Extract the (X, Y) coordinate from the center of the cell holding the provided text.  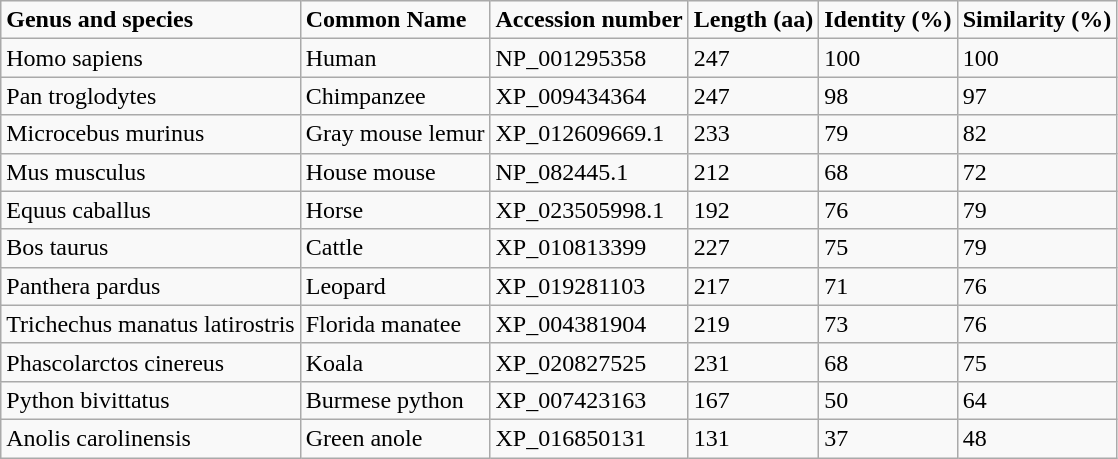
227 (753, 248)
Human (395, 58)
131 (753, 438)
64 (1037, 400)
Python bivittatus (150, 400)
233 (753, 134)
48 (1037, 438)
XP_010813399 (589, 248)
XP_012609669.1 (589, 134)
NP_082445.1 (589, 172)
Green anole (395, 438)
Bos taurus (150, 248)
71 (888, 286)
192 (753, 210)
217 (753, 286)
73 (888, 324)
XP_020827525 (589, 362)
Burmese python (395, 400)
Horse (395, 210)
50 (888, 400)
Gray mouse lemur (395, 134)
Anolis carolinensis (150, 438)
Panthera pardus (150, 286)
37 (888, 438)
Koala (395, 362)
72 (1037, 172)
NP_001295358 (589, 58)
XP_007423163 (589, 400)
98 (888, 96)
Florida manatee (395, 324)
Equus caballus (150, 210)
Chimpanzee (395, 96)
231 (753, 362)
House mouse (395, 172)
Microcebus murinus (150, 134)
Pan troglodytes (150, 96)
Identity (%) (888, 20)
Phascolarctos cinereus (150, 362)
219 (753, 324)
XP_016850131 (589, 438)
Homo sapiens (150, 58)
XP_019281103 (589, 286)
Common Name (395, 20)
Leopard (395, 286)
Genus and species (150, 20)
82 (1037, 134)
XP_023505998.1 (589, 210)
XP_009434364 (589, 96)
167 (753, 400)
Cattle (395, 248)
Mus musculus (150, 172)
XP_004381904 (589, 324)
Similarity (%) (1037, 20)
212 (753, 172)
97 (1037, 96)
Trichechus manatus latirostris (150, 324)
Accession number (589, 20)
Length (aa) (753, 20)
